Scan for the cell matching the given text and deliver its (x, y) coordinate at center. 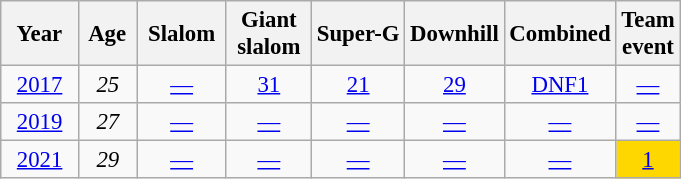
25 (108, 85)
Combined (560, 34)
Giant slalom (268, 34)
Super-G (358, 34)
Year (40, 34)
Age (108, 34)
Slalom (182, 34)
27 (108, 122)
Downhill (454, 34)
31 (268, 85)
21 (358, 85)
Teamevent (648, 34)
1 (648, 160)
2019 (40, 122)
2021 (40, 160)
DNF1 (560, 85)
2017 (40, 85)
